Scan for the cell matching the given text and deliver its (X, Y) coordinate at center. 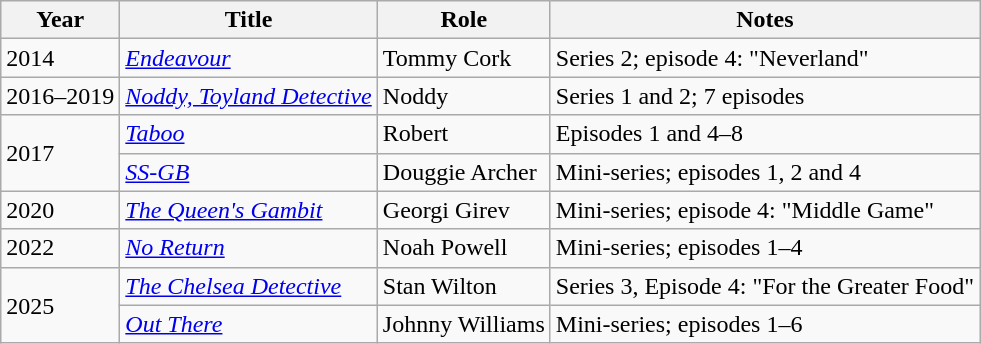
Role (464, 20)
2014 (60, 58)
Mini-series; episodes 1, 2 and 4 (764, 172)
SS-GB (248, 172)
Taboo (248, 134)
2017 (60, 153)
2022 (60, 248)
Series 3, Episode 4: "For the Greater Food" (764, 286)
Robert (464, 134)
Mini-series; episodes 1–4 (764, 248)
Mini-series; episodes 1–6 (764, 324)
Series 2; episode 4: "Neverland" (764, 58)
No Return (248, 248)
2020 (60, 210)
Douggie Archer (464, 172)
The Chelsea Detective (248, 286)
Tommy Cork (464, 58)
Endeavour (248, 58)
Mini-series; episode 4: "Middle Game" (764, 210)
Episodes 1 and 4–8 (764, 134)
Noddy, Toyland Detective (248, 96)
Year (60, 20)
Johnny Williams (464, 324)
Series 1 and 2; 7 episodes (764, 96)
Notes (764, 20)
Noah Powell (464, 248)
Out There (248, 324)
Stan Wilton (464, 286)
2025 (60, 305)
Georgi Girev (464, 210)
Title (248, 20)
Noddy (464, 96)
The Queen's Gambit (248, 210)
2016–2019 (60, 96)
